Extract the [x, y] coordinate from the center of the cell holding the provided text.  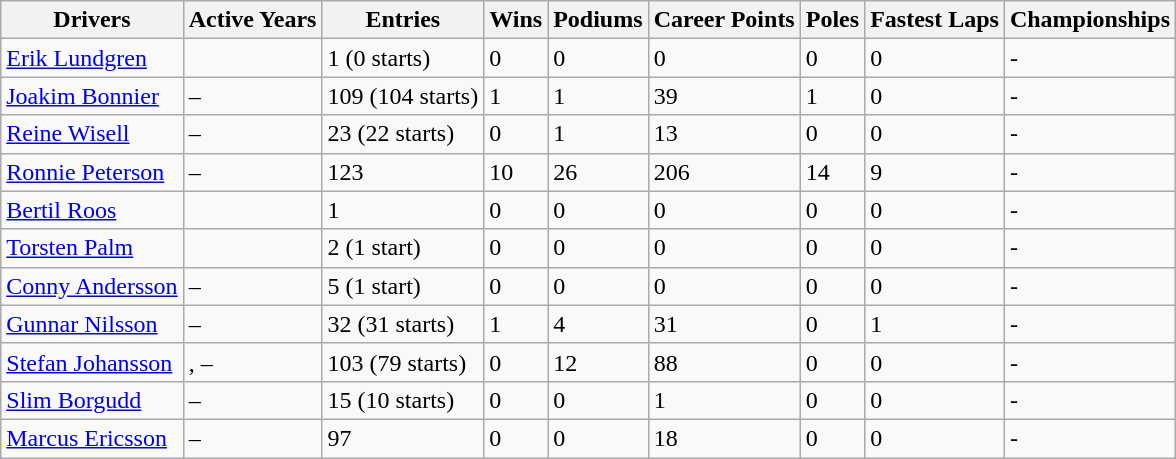
Slim Borgudd [92, 400]
23 (22 starts) [403, 134]
32 (31 starts) [403, 324]
Bertil Roos [92, 210]
Drivers [92, 20]
10 [516, 172]
206 [724, 172]
Fastest Laps [935, 20]
14 [832, 172]
13 [724, 134]
123 [403, 172]
Ronnie Peterson [92, 172]
Marcus Ericsson [92, 438]
Entries [403, 20]
18 [724, 438]
39 [724, 96]
, – [252, 362]
Joakim Bonnier [92, 96]
4 [598, 324]
12 [598, 362]
Erik Lundgren [92, 58]
15 (10 starts) [403, 400]
1 (0 starts) [403, 58]
Gunnar Nilsson [92, 324]
97 [403, 438]
Wins [516, 20]
Poles [832, 20]
103 (79 starts) [403, 362]
Career Points [724, 20]
Conny Andersson [92, 286]
Stefan Johansson [92, 362]
109 (104 starts) [403, 96]
88 [724, 362]
2 (1 start) [403, 248]
9 [935, 172]
5 (1 start) [403, 286]
Reine Wisell [92, 134]
Championships [1090, 20]
26 [598, 172]
Podiums [598, 20]
Torsten Palm [92, 248]
31 [724, 324]
Active Years [252, 20]
